Search for the cell housing the specified text and yield its (X, Y) center coordinate. 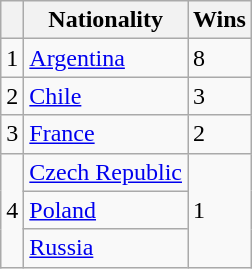
Czech Republic (106, 172)
8 (220, 58)
Russia (106, 248)
France (106, 134)
Argentina (106, 58)
Chile (106, 96)
Poland (106, 210)
4 (12, 210)
Wins (220, 20)
Nationality (106, 20)
